Return the [x, y] coordinate for the center point of the cell that contains the specified text.  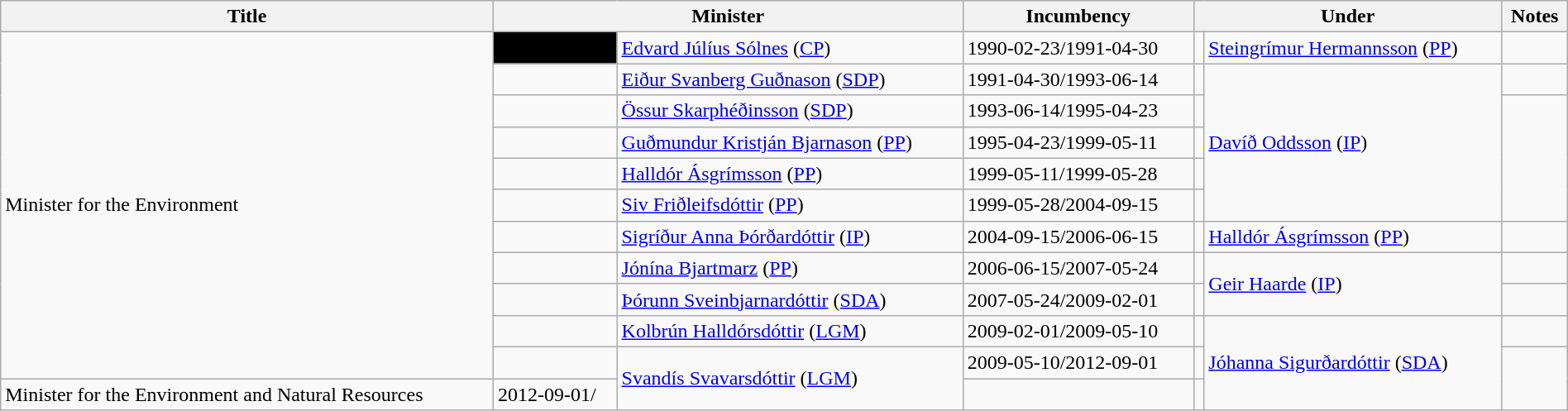
1999-05-11/1999-05-28 [1078, 174]
Minister for the Environment [247, 205]
2012-09-01/ [555, 394]
Jónína Bjartmarz (PP) [790, 268]
2009-02-01/2009-05-10 [1078, 331]
2006-06-15/2007-05-24 [1078, 268]
Geir Haarde (IP) [1353, 284]
Svandís Svavarsdóttir (LGM) [790, 378]
Siv Friðleifsdóttir (PP) [790, 205]
Steingrímur Hermannsson (PP) [1353, 48]
1993-06-14/1995-04-23 [1078, 111]
Össur Skarphéðinsson (SDP) [790, 111]
1995-04-23/1999-05-11 [1078, 142]
2009-05-10/2012-09-01 [1078, 362]
Jóhanna Sigurðardóttir (SDA) [1353, 362]
Under [1348, 17]
1999-05-28/2004-09-15 [1078, 205]
Minister [728, 17]
1991-04-30/1993-06-14 [1078, 79]
2004-09-15/2006-06-15 [1078, 237]
Edvard Júlíus Sólnes (CP) [790, 48]
Notes [1535, 17]
Incumbency [1078, 17]
Title [247, 17]
Kolbrún Halldórsdóttir (LGM) [790, 331]
Þórunn Sveinbjarnardóttir (SDA) [790, 299]
Minister for the Environment and Natural Resources [247, 394]
Guðmundur Kristján Bjarnason (PP) [790, 142]
1990-02-23/1991-04-30 [1078, 48]
2007-05-24/2009-02-01 [1078, 299]
Sigríður Anna Þórðardóttir (IP) [790, 237]
Davíð Oddsson (IP) [1353, 142]
Eiður Svanberg Guðnason (SDP) [790, 79]
